Return the [X, Y] coordinate for the center point of the cell that contains the specified text.  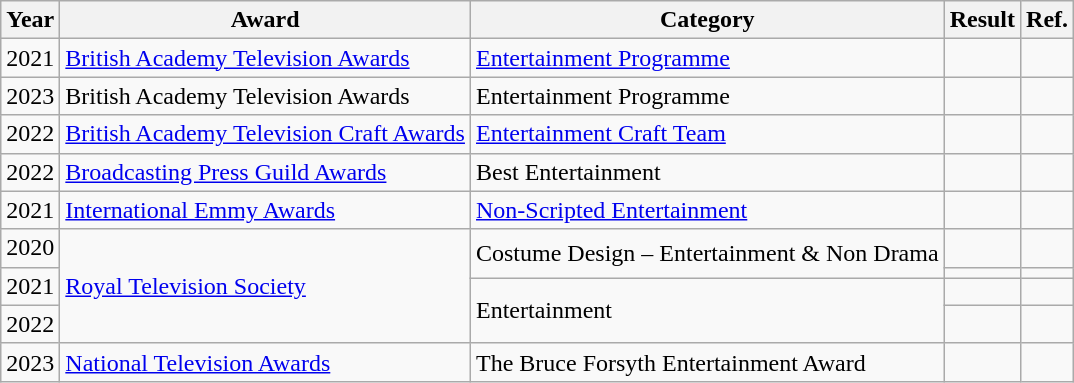
2020 [30, 248]
Costume Design – Entertainment & Non Drama [707, 254]
International Emmy Awards [266, 210]
Award [266, 20]
Entertainment Craft Team [707, 134]
Ref. [1048, 20]
Best Entertainment [707, 172]
Category [707, 20]
Year [30, 20]
Non-Scripted Entertainment [707, 210]
Entertainment [707, 310]
National Television Awards [266, 362]
The Bruce Forsyth Entertainment Award [707, 362]
Result [982, 20]
Broadcasting Press Guild Awards [266, 172]
British Academy Television Craft Awards [266, 134]
Royal Television Society [266, 286]
